Scan for the cell matching the given text and deliver its [x, y] coordinate at center. 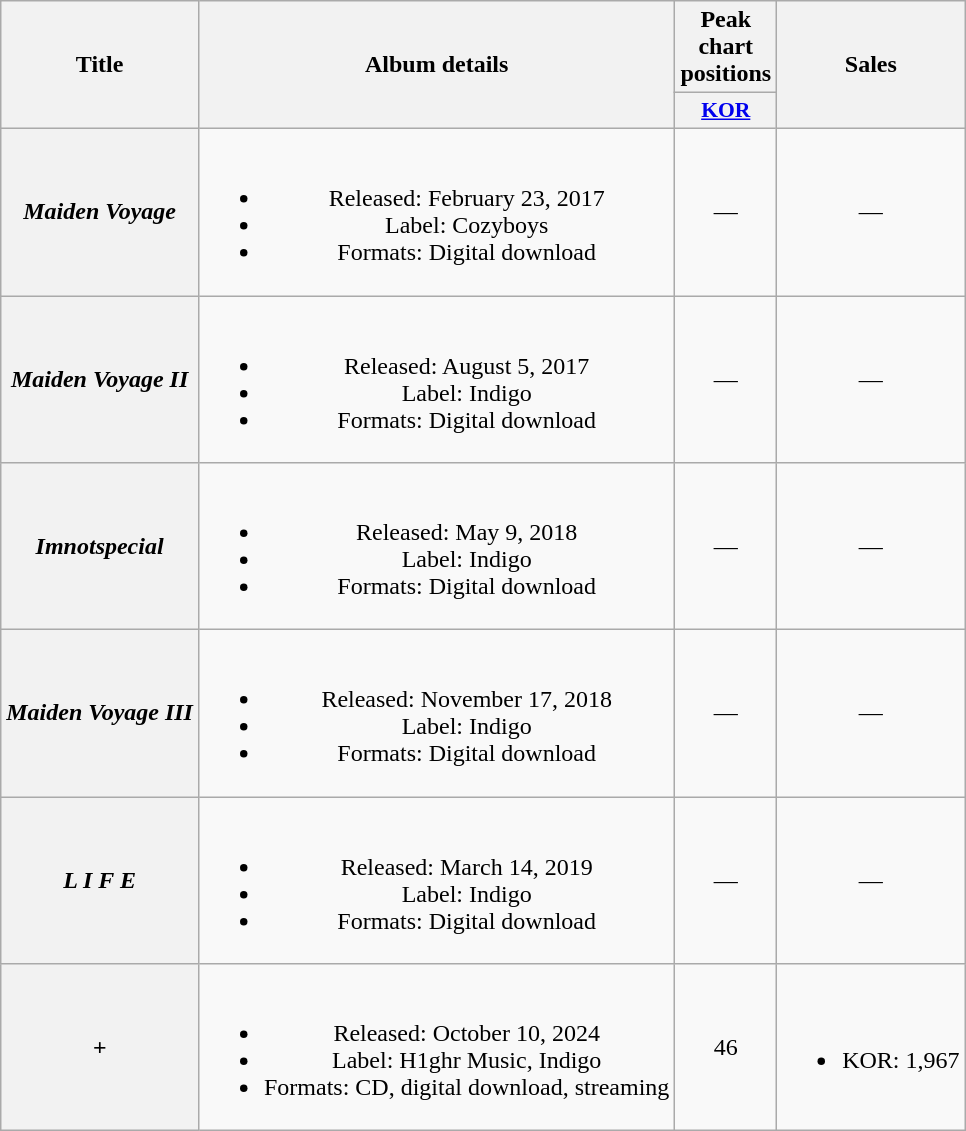
Released: August 5, 2017Label: IndigoFormats: Digital download [436, 380]
Released: March 14, 2019Label: IndigoFormats: Digital download [436, 880]
Released: February 23, 2017Label: CozyboysFormats: Digital download [436, 212]
46 [726, 1048]
Released: May 9, 2018Label: IndigoFormats: Digital download [436, 546]
Maiden Voyage III [100, 714]
KOR: 1,967 [871, 1048]
Peak chart positions [726, 47]
KOR [726, 111]
+ [100, 1048]
Released: October 10, 2024Label: H1ghr Music, IndigoFormats: CD, digital download, streaming [436, 1048]
Sales [871, 65]
Title [100, 65]
Imnotspecial [100, 546]
Released: November 17, 2018Label: IndigoFormats: Digital download [436, 714]
L I F E [100, 880]
Maiden Voyage II [100, 380]
Maiden Voyage [100, 212]
Album details [436, 65]
